Identify which cell holds the provided text, then report its [X, Y] central coordinate. 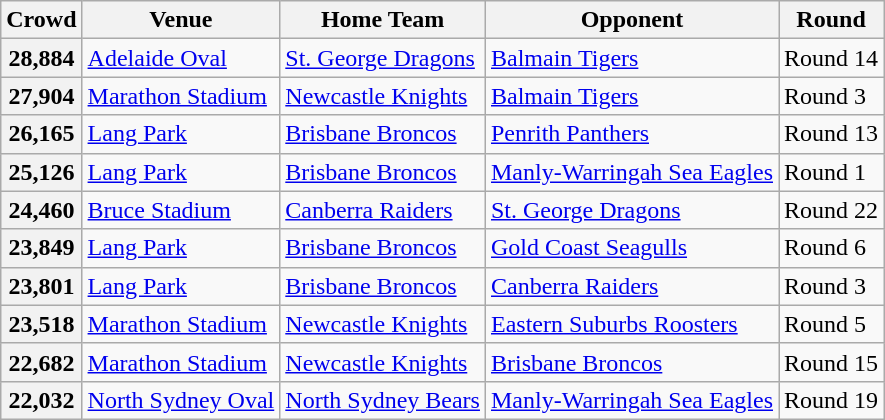
Round 1 [832, 172]
Round 14 [832, 58]
Eastern Suburbs Roosters [632, 324]
Crowd [42, 20]
Round 5 [832, 324]
Round [832, 20]
24,460 [42, 210]
23,801 [42, 286]
Round 22 [832, 210]
Penrith Panthers [632, 134]
23,518 [42, 324]
27,904 [42, 96]
Round 6 [832, 248]
23,849 [42, 248]
Gold Coast Seagulls [632, 248]
Round 13 [832, 134]
North Sydney Oval [181, 400]
Venue [181, 20]
28,884 [42, 58]
22,682 [42, 362]
22,032 [42, 400]
Round 19 [832, 400]
Adelaide Oval [181, 58]
Opponent [632, 20]
25,126 [42, 172]
North Sydney Bears [383, 400]
Round 15 [832, 362]
Bruce Stadium [181, 210]
26,165 [42, 134]
Home Team [383, 20]
